Detect which cell encompasses the target text, then output its (X, Y) center coordinate. 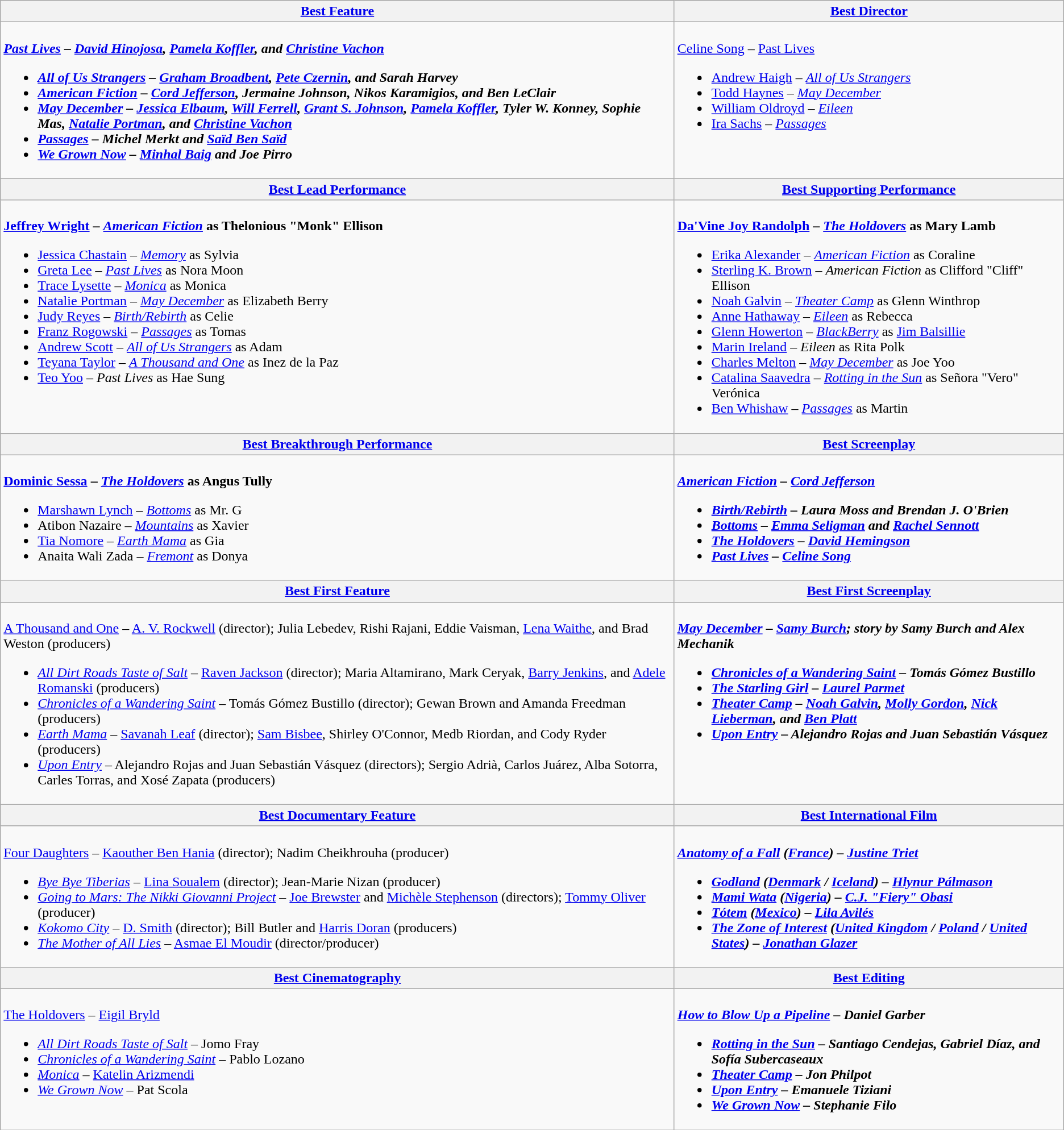
Best Cinematography (338, 978)
Best International Film (868, 815)
Best First Feature (338, 591)
Best Director (868, 11)
Best Lead Performance (338, 189)
Best Documentary Feature (338, 815)
Best Feature (338, 11)
Best Breakthrough Performance (338, 444)
Best Supporting Performance (868, 189)
Best First Screenplay (868, 591)
Celine Song – Past LivesAndrew Haigh – All of Us StrangersTodd Haynes – May DecemberWilliam Oldroyd – EileenIra Sachs – Passages (868, 100)
Best Editing (868, 978)
Best Screenplay (868, 444)
